Determine the (X, Y) coordinate at the center of the cell enclosing the given text.  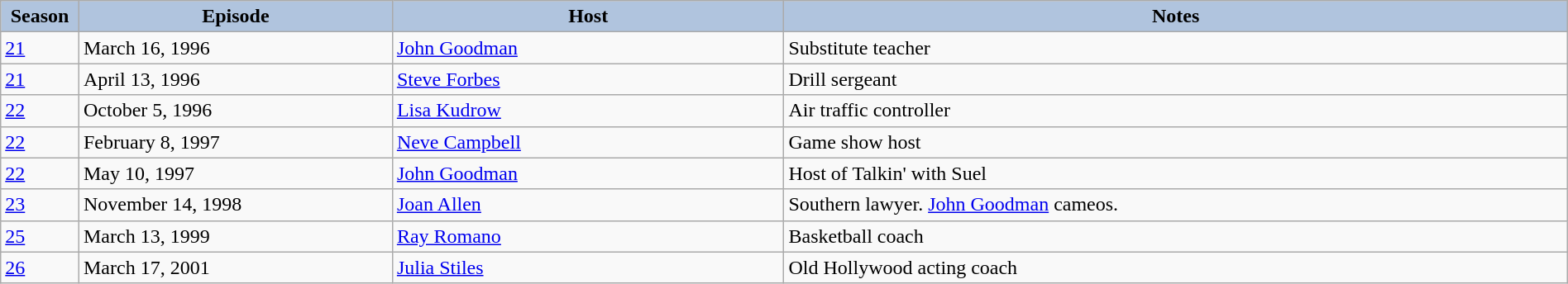
April 13, 1996 (235, 79)
Game show host (1176, 142)
March 16, 1996 (235, 48)
Ray Romano (588, 236)
26 (40, 267)
May 10, 1997 (235, 173)
November 14, 1998 (235, 205)
25 (40, 236)
March 17, 2001 (235, 267)
Drill sergeant (1176, 79)
Episode (235, 17)
Air traffic controller (1176, 111)
Joan Allen (588, 205)
Lisa Kudrow (588, 111)
Notes (1176, 17)
Julia Stiles (588, 267)
Neve Campbell (588, 142)
Host (588, 17)
Southern lawyer. John Goodman cameos. (1176, 205)
Steve Forbes (588, 79)
February 8, 1997 (235, 142)
Basketball coach (1176, 236)
Season (40, 17)
Substitute teacher (1176, 48)
Host of Talkin' with Suel (1176, 173)
Old Hollywood acting coach (1176, 267)
March 13, 1999 (235, 236)
October 5, 1996 (235, 111)
23 (40, 205)
